Extract the (x, y) coordinate from the center of the cell holding the provided text.  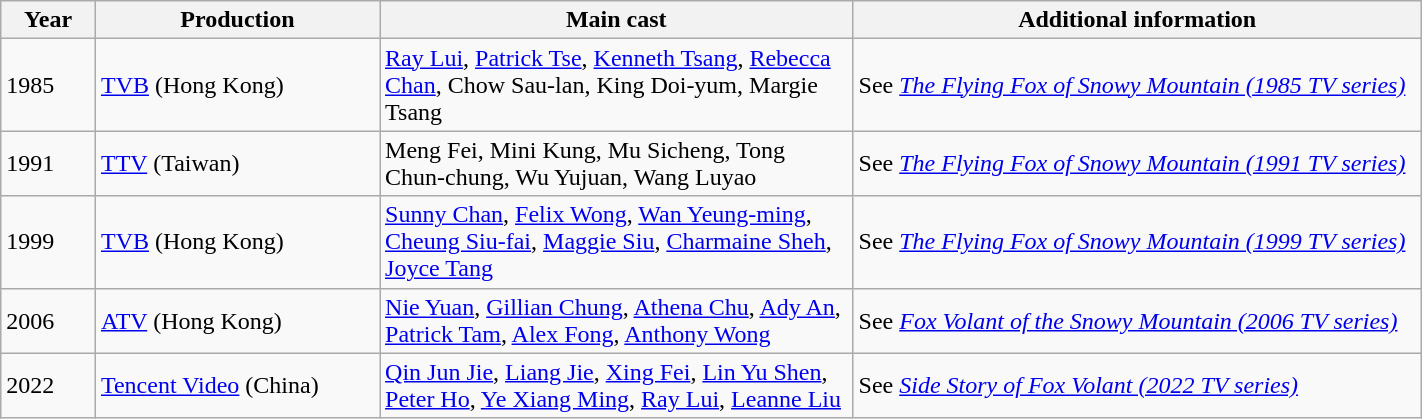
1985 (48, 85)
Main cast (617, 20)
2006 (48, 320)
See Fox Volant of the Snowy Mountain (2006 TV series) (1137, 320)
Sunny Chan, Felix Wong, Wan Yeung-ming, Cheung Siu-fai, Maggie Siu, Charmaine Sheh, Joyce Tang (617, 242)
Year (48, 20)
See The Flying Fox of Snowy Mountain (1991 TV series) (1137, 164)
Production (237, 20)
Ray Lui, Patrick Tse, Kenneth Tsang, Rebecca Chan, Chow Sau-lan, King Doi-yum, Margie Tsang (617, 85)
1999 (48, 242)
Additional information (1137, 20)
See Side Story of Fox Volant (2022 TV series) (1137, 386)
See The Flying Fox of Snowy Mountain (1999 TV series) (1137, 242)
Qin Jun Jie, Liang Jie, Xing Fei, Lin Yu Shen, Peter Ho, Ye Xiang Ming, Ray Lui, Leanne Liu (617, 386)
ATV (Hong Kong) (237, 320)
Nie Yuan, Gillian Chung, Athena Chu, Ady An, Patrick Tam, Alex Fong, Anthony Wong (617, 320)
Meng Fei, Mini Kung, Mu Sicheng, Tong Chun-chung, Wu Yujuan, Wang Luyao (617, 164)
See The Flying Fox of Snowy Mountain (1985 TV series) (1137, 85)
Tencent Video (China) (237, 386)
TTV (Taiwan) (237, 164)
1991 (48, 164)
2022 (48, 386)
